Extract the [x, y] coordinate from the center of the cell holding the provided text.  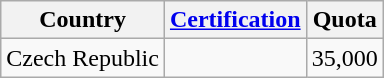
Czech Republic [83, 58]
Country [83, 20]
Certification [235, 20]
35,000 [344, 58]
Quota [344, 20]
